Output the [X, Y] coordinate of the center of the cell containing the given text.  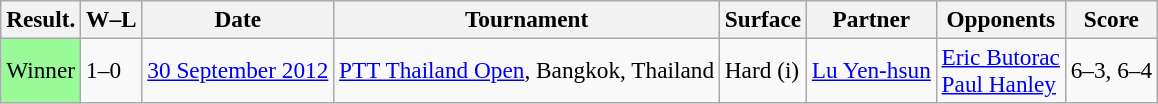
Score [1111, 19]
Date [238, 19]
Eric Butorac Paul Hanley [1000, 70]
Opponents [1000, 19]
Result. [41, 19]
PTT Thailand Open, Bangkok, Thailand [527, 70]
1–0 [112, 70]
Winner [41, 70]
30 September 2012 [238, 70]
6–3, 6–4 [1111, 70]
Surface [762, 19]
Partner [871, 19]
Lu Yen-hsun [871, 70]
Hard (i) [762, 70]
Tournament [527, 19]
W–L [112, 19]
